For the text-containing cell, return its midpoint in [X, Y] coordinate format. 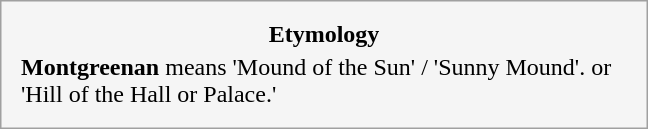
Etymology [324, 35]
Montgreenan means 'Mound of the Sun' / 'Sunny Mound'. or 'Hill of the Hall or Palace.' [324, 80]
